Output the [x, y] coordinate of the center of the cell containing the given text.  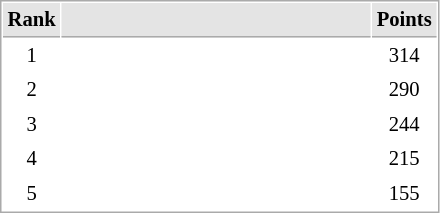
1 [32, 56]
215 [404, 158]
3 [32, 124]
5 [32, 194]
244 [404, 124]
314 [404, 56]
Points [404, 20]
290 [404, 90]
Rank [32, 20]
2 [32, 90]
155 [404, 194]
4 [32, 158]
